Scan for the cell matching the given text and deliver its (x, y) coordinate at center. 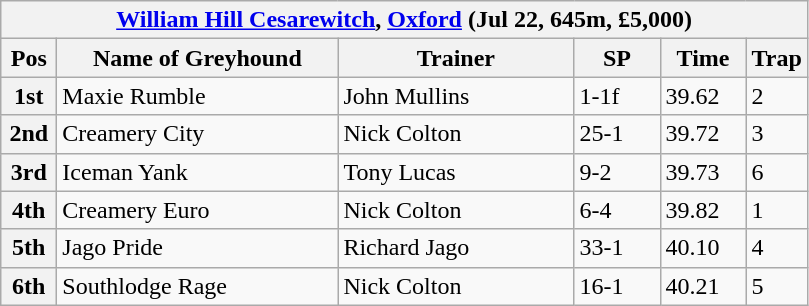
John Mullins (456, 96)
Time (703, 58)
Creamery City (198, 134)
4th (29, 210)
4 (776, 248)
5th (29, 248)
2nd (29, 134)
Trap (776, 58)
39.82 (703, 210)
6th (29, 286)
39.62 (703, 96)
Jago Pride (198, 248)
1-1f (617, 96)
3rd (29, 172)
Southlodge Rage (198, 286)
Iceman Yank (198, 172)
1st (29, 96)
William Hill Cesarewitch, Oxford (Jul 22, 645m, £5,000) (404, 20)
6 (776, 172)
Trainer (456, 58)
Maxie Rumble (198, 96)
1 (776, 210)
Pos (29, 58)
Richard Jago (456, 248)
25-1 (617, 134)
3 (776, 134)
40.10 (703, 248)
5 (776, 286)
Creamery Euro (198, 210)
Tony Lucas (456, 172)
40.21 (703, 286)
2 (776, 96)
SP (617, 58)
6-4 (617, 210)
16-1 (617, 286)
39.72 (703, 134)
Name of Greyhound (198, 58)
39.73 (703, 172)
9-2 (617, 172)
33-1 (617, 248)
